Pinpoint the cell where the given text exists, returning its [X, Y] midpoint coordinate. 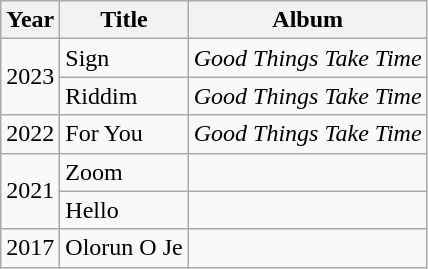
Album [308, 20]
2023 [30, 77]
2017 [30, 248]
Olorun O Je [124, 248]
For You [124, 134]
Title [124, 20]
Hello [124, 210]
Year [30, 20]
Zoom [124, 172]
Sign [124, 58]
2022 [30, 134]
2021 [30, 191]
Riddim [124, 96]
